For the text-containing cell, return its midpoint in [x, y] coordinate format. 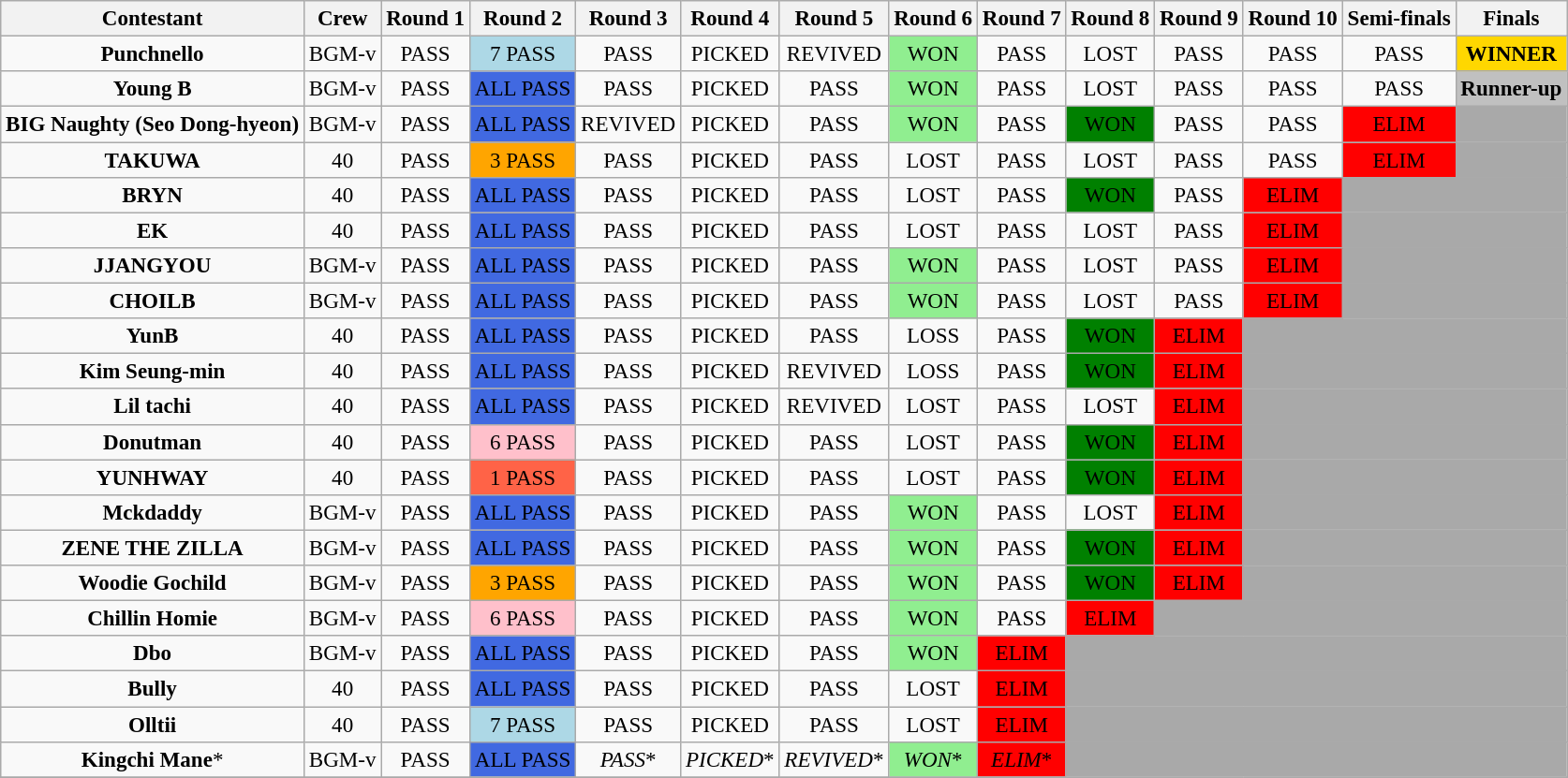
ZENE THE ZILLA [153, 548]
Kingchi Mane* [153, 760]
WINNER [1512, 54]
Round 2 [523, 19]
Round 4 [731, 19]
Dbo [153, 653]
REVIVED* [834, 760]
TAKUWA [153, 160]
Lil tachi [153, 407]
Woodie Gochild [153, 583]
Olltii [153, 725]
YUNHWAY [153, 477]
1 PASS [523, 477]
EK [153, 230]
Semi-finals [1399, 19]
Contestant [153, 19]
CHOILB [153, 301]
Round 3 [629, 19]
Finals [1512, 19]
Crew [342, 19]
Runner-up [1512, 89]
Round 7 [1021, 19]
ELIM* [1021, 760]
JJANGYOU [153, 266]
BIG Naughty (Seo Dong-hyeon) [153, 125]
Donutman [153, 442]
Round 5 [834, 19]
Mckdaddy [153, 513]
Round 1 [425, 19]
YunB [153, 336]
BRYN [153, 196]
Round 9 [1199, 19]
Chillin Homie [153, 619]
Round 10 [1293, 19]
WON* [933, 760]
Bully [153, 689]
Young B [153, 89]
PASS* [629, 760]
Kim Seung-min [153, 372]
PICKED* [731, 760]
Punchnello [153, 54]
Round 6 [933, 19]
Round 8 [1111, 19]
